Return (x, y) of the center of cell containing provided text 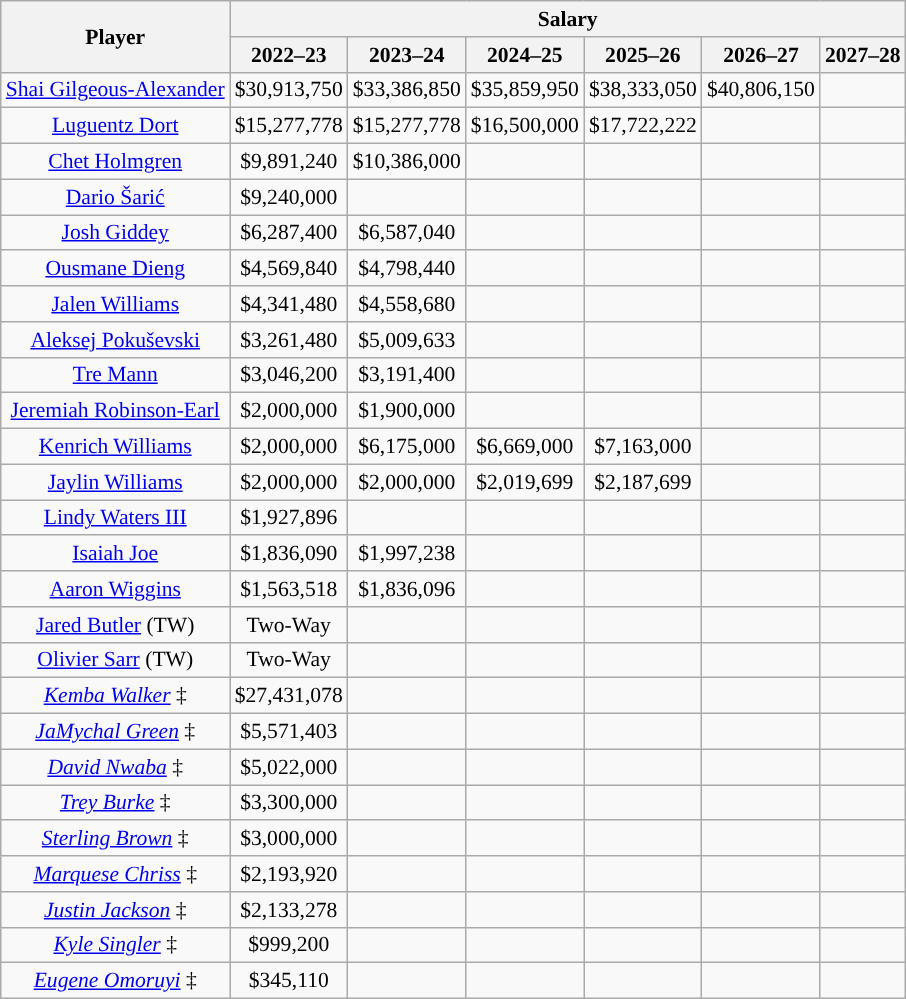
$3,191,400 (407, 375)
2024–25 (525, 55)
Jalen Williams (116, 304)
$4,569,840 (289, 269)
Kenrich Williams (116, 447)
2026–27 (761, 55)
$30,913,750 (289, 90)
$27,431,078 (289, 696)
$2,193,920 (289, 874)
$3,046,200 (289, 375)
Justin Jackson ‡ (116, 910)
$5,571,403 (289, 732)
Eugene Omoruyi ‡ (116, 981)
Josh Giddey (116, 233)
Shai Gilgeous-Alexander (116, 90)
Marquese Chriss ‡ (116, 874)
Kyle Singler ‡ (116, 945)
$33,386,850 (407, 90)
$9,891,240 (289, 162)
$1,836,090 (289, 554)
$2,187,699 (643, 482)
$999,200 (289, 945)
$345,110 (289, 981)
$5,022,000 (289, 767)
Player (116, 36)
$6,287,400 (289, 233)
$1,563,518 (289, 589)
$17,722,222 (643, 126)
Lindy Waters III (116, 518)
Jeremiah Robinson-Earl (116, 411)
$16,500,000 (525, 126)
Jaylin Williams (116, 482)
$6,669,000 (525, 447)
$6,175,000 (407, 447)
Sterling Brown ‡ (116, 839)
Olivier Sarr (TW) (116, 660)
$4,798,440 (407, 269)
Chet Holmgren (116, 162)
$2,133,278 (289, 910)
2023–24 (407, 55)
Salary (568, 19)
$7,163,000 (643, 447)
$2,019,699 (525, 482)
$4,558,680 (407, 304)
$3,000,000 (289, 839)
Isaiah Joe (116, 554)
$1,997,238 (407, 554)
Luguentz Dort (116, 126)
$35,859,950 (525, 90)
$3,261,480 (289, 340)
Tre Mann (116, 375)
$1,927,896 (289, 518)
Dario Šarić (116, 197)
$1,900,000 (407, 411)
$40,806,150 (761, 90)
David Nwaba ‡ (116, 767)
JaMychal Green ‡ (116, 732)
Aleksej Pokuševski (116, 340)
Trey Burke ‡ (116, 803)
Ousmane Dieng (116, 269)
2025–26 (643, 55)
$5,009,633 (407, 340)
$9,240,000 (289, 197)
$3,300,000 (289, 803)
$1,836,096 (407, 589)
$4,341,480 (289, 304)
$6,587,040 (407, 233)
Kemba Walker ‡ (116, 696)
2022–23 (289, 55)
Aaron Wiggins (116, 589)
$10,386,000 (407, 162)
$38,333,050 (643, 90)
2027–28 (863, 55)
Jared Butler (TW) (116, 625)
